Scan for the cell matching the given text and deliver its [x, y] coordinate at center. 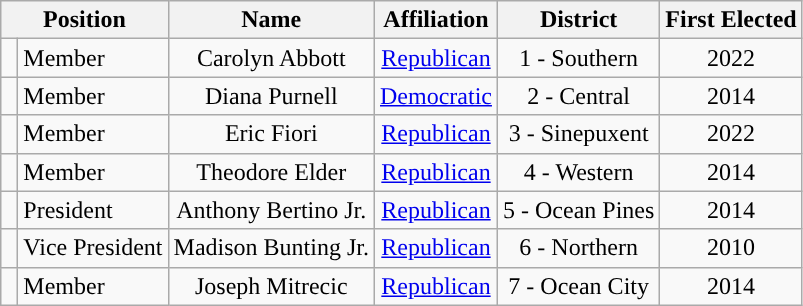
President [93, 210]
Diana Purnell [271, 96]
5 - Ocean Pines [578, 210]
Carolyn Abbott [271, 58]
Position [84, 20]
Eric Fiori [271, 134]
4 - Western [578, 172]
Anthony Bertino Jr. [271, 210]
Democratic [436, 96]
7 - Ocean City [578, 286]
First Elected [731, 20]
Vice President [93, 248]
Madison Bunting Jr. [271, 248]
2010 [731, 248]
3 - Sinepuxent [578, 134]
Theodore Elder [271, 172]
Joseph Mitrecic [271, 286]
Name [271, 20]
Affiliation [436, 20]
6 - Northern [578, 248]
District [578, 20]
1 - Southern [578, 58]
2 - Central [578, 96]
